Locate the cell with the specified text and output its [x, y] center coordinate. 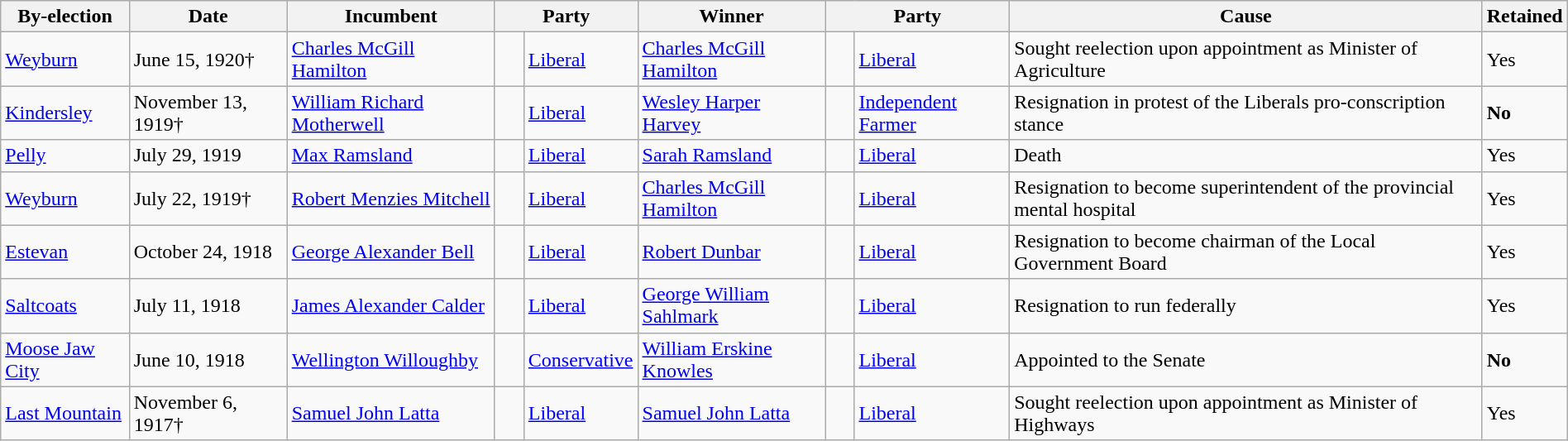
George William Sahlmark [731, 306]
William Erskine Knowles [731, 359]
William Richard Motherwell [390, 113]
Resignation to run federally [1246, 306]
July 29, 1919 [208, 156]
Last Mountain [65, 414]
June 15, 1920† [208, 60]
Max Ramsland [390, 156]
George Alexander Bell [390, 252]
July 11, 1918 [208, 306]
October 24, 1918 [208, 252]
Independent Farmer [932, 113]
Conservative [581, 359]
November 6, 1917† [208, 414]
Incumbent [390, 17]
Wellington Willoughby [390, 359]
July 22, 1919† [208, 199]
By-election [65, 17]
Estevan [65, 252]
Cause [1246, 17]
Saltcoats [65, 306]
Death [1246, 156]
Robert Dunbar [731, 252]
Moose Jaw City [65, 359]
Winner [731, 17]
Robert Menzies Mitchell [390, 199]
Pelly [65, 156]
James Alexander Calder [390, 306]
Wesley Harper Harvey [731, 113]
Kindersley [65, 113]
Resignation to become chairman of the Local Government Board [1246, 252]
Resignation in protest of the Liberals pro-conscription stance [1246, 113]
Sought reelection upon appointment as Minister of Agriculture [1246, 60]
Resignation to become superintendent of the provincial mental hospital [1246, 199]
June 10, 1918 [208, 359]
Appointed to the Senate [1246, 359]
Sought reelection upon appointment as Minister of Highways [1246, 414]
November 13, 1919† [208, 113]
Sarah Ramsland [731, 156]
Retained [1525, 17]
Date [208, 17]
